For the text-containing cell, return its midpoint in (X, Y) coordinate format. 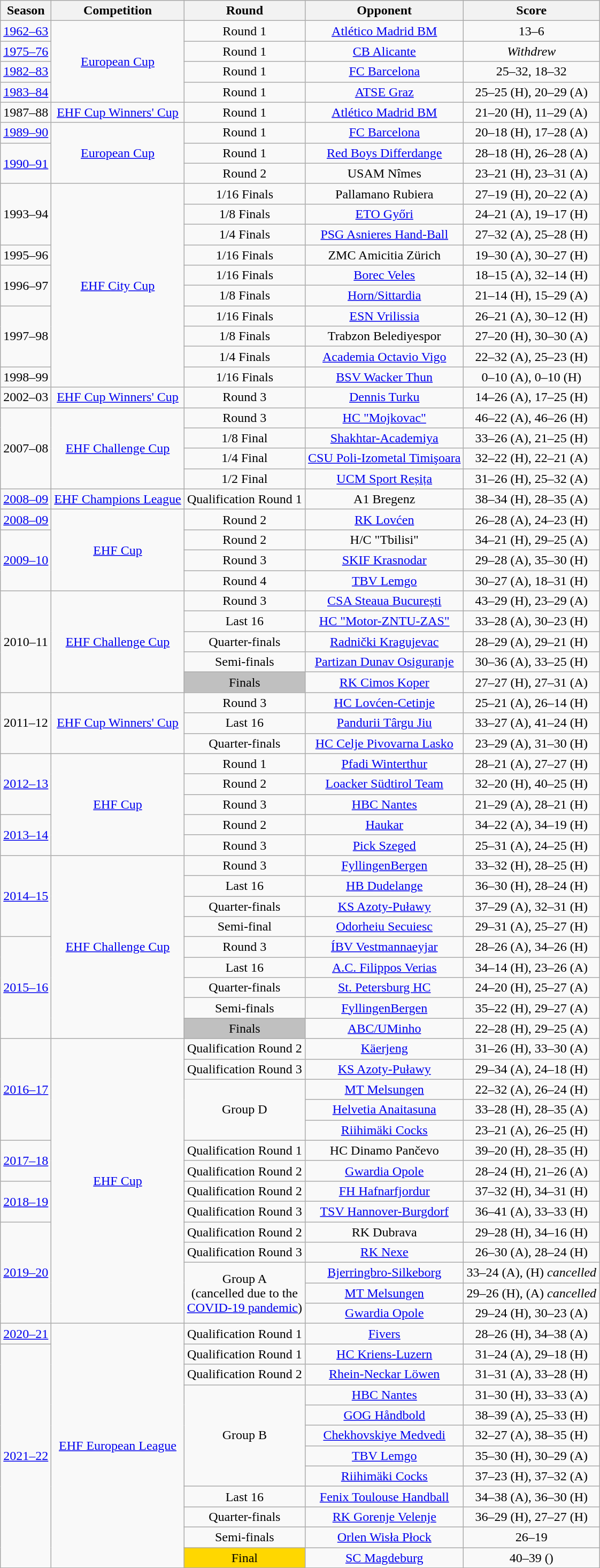
25–31 (A), 24–25 (H) (532, 845)
26–30 (A), 28–24 (H) (532, 1252)
PSG Asnieres Hand-Ball (384, 234)
29–26 (H), (A) cancelled (532, 1293)
31–31 (A), 33–28 (H) (532, 1374)
2014–15 (26, 896)
Group D (244, 1110)
1/2 Final (244, 479)
2011–12 (26, 723)
31–30 (H), 33–33 (A) (532, 1395)
27–20 (H), 30–30 (A) (532, 336)
25–32, 18–32 (532, 72)
Bjerringbro-Silkeborg (384, 1273)
34–14 (H), 23–26 (A) (532, 967)
ATSE Graz (384, 92)
29–31 (A), 25–27 (H) (532, 927)
29–24 (H), 30–23 (A) (532, 1313)
36–41 (A), 33–33 (H) (532, 1211)
HC Kriens-Luzern (384, 1354)
Chekhovskiye Medvedi (384, 1435)
Radnički Kragujevac (384, 642)
ESN Vrilissia (384, 316)
Trabzon Belediyespor (384, 336)
34–21 (H), 29–25 (A) (532, 540)
RK Nexe (384, 1252)
13–6 (532, 31)
1990–91 (26, 163)
Odorheiu Secuiesc (384, 927)
26–28 (A), 24–23 (H) (532, 519)
RK Cimos Koper (384, 682)
0–10 (A), 0–10 (H) (532, 377)
31–24 (A), 29–18 (H) (532, 1354)
TSV Hannover-Burgdorf (384, 1211)
25–25 (H), 20–29 (A) (532, 92)
28–26 (H), 34–38 (A) (532, 1334)
37–23 (H), 37–32 (A) (532, 1476)
A.C. Filippos Verias (384, 967)
RK Lovćen (384, 519)
28–24 (H), 21–26 (A) (532, 1171)
26–19 (532, 1537)
ETO Győri (384, 214)
2012–13 (26, 784)
1993–94 (26, 214)
FH Hafnarfjordur (384, 1191)
35–30 (H), 30–29 (A) (532, 1456)
27–19 (H), 20–22 (A) (532, 194)
33–27 (A), 41–24 (H) (532, 723)
31–26 (H), 25–32 (A) (532, 479)
30–27 (A), 18–31 (H) (532, 580)
35–22 (H), 29–27 (A) (532, 1008)
28–29 (A), 29–21 (H) (532, 642)
Round 4 (244, 580)
Horn/Sittardia (384, 296)
38–34 (H), 28–35 (A) (532, 499)
1996–97 (26, 286)
21–14 (H), 15–29 (A) (532, 296)
CSA Steaua București (384, 601)
2018–19 (26, 1201)
BSV Wacker Thun (384, 377)
29–34 (A), 24–18 (H) (532, 1069)
EHF European League (118, 1446)
Pandurii Târgu Jiu (384, 723)
Score (532, 11)
Red Boys Differdange (384, 153)
37–29 (A), 32–31 (H) (532, 906)
HC Celje Pivovarna Lasko (384, 743)
GOG Håndbold (384, 1415)
Opponent (384, 11)
1989–90 (26, 133)
CSU Poli-Izometal Timişoara (384, 458)
Shakhtar-Academiya (384, 438)
1998–99 (26, 377)
Semi-final (244, 927)
Rhein-Neckar Löwen (384, 1374)
27–32 (A), 25–28 (H) (532, 234)
Fenix Toulouse Handball (384, 1496)
Orlen Wisła Płock (384, 1537)
36–29 (H), 27–27 (H) (532, 1517)
26–21 (A), 30–12 (H) (532, 316)
2016–17 (26, 1089)
RK Dubrava (384, 1232)
28–18 (H), 26–28 (A) (532, 153)
1997–98 (26, 336)
31–26 (H), 33–30 (A) (532, 1049)
30–36 (A), 33–25 (H) (532, 662)
1962–63 (26, 31)
EHF Champions League (118, 499)
36–30 (H), 28–24 (H) (532, 886)
SKIF Krasnodar (384, 560)
2019–20 (26, 1272)
HC Dinamo Pančevo (384, 1150)
Fivers (384, 1334)
Pallamano Rubiera (384, 194)
46–22 (A), 46–26 (H) (532, 418)
Borec Veles (384, 275)
Competition (118, 11)
40–39 () (532, 1558)
1995–96 (26, 255)
2007–08 (26, 448)
EHF City Cup (118, 286)
Helvetia Anaitasuna (384, 1110)
St. Petersburg HC (384, 988)
Withdrew (532, 51)
2009–10 (26, 560)
HC "Motor-ZNTU-ZAS" (384, 621)
2017–18 (26, 1160)
33–32 (H), 28–25 (H) (532, 865)
33–26 (A), 21–25 (H) (532, 438)
38–39 (A), 25–33 (H) (532, 1415)
33–24 (A), (H) cancelled (532, 1273)
22–28 (H), 29–25 (A) (532, 1028)
Haukar (384, 825)
Round (244, 11)
2002–03 (26, 397)
32–22 (H), 22–21 (A) (532, 458)
A1 Bregenz (384, 499)
HC Lovćen-Cetinje (384, 703)
23–21 (H), 23–31 (A) (532, 173)
Academia Octavio Vigo (384, 357)
25–21 (A), 26–14 (H) (532, 703)
Pfadi Winterthur (384, 764)
22–32 (A), 25–23 (H) (532, 357)
34–38 (A), 36–30 (H) (532, 1496)
2020–21 (26, 1334)
20–18 (H), 17–28 (A) (532, 133)
Loacker Südtirol Team (384, 784)
18–15 (A), 32–14 (H) (532, 275)
HC "Mojkovac" (384, 418)
RK Gorenje Velenje (384, 1517)
33–28 (H), 28–35 (A) (532, 1110)
2013–14 (26, 835)
1983–84 (26, 92)
Final (244, 1558)
2021–22 (26, 1456)
Group B (244, 1435)
ÍBV Vestmannaeyjar (384, 947)
UCM Sport Reșița (384, 479)
39–20 (H), 28–35 (H) (532, 1150)
HB Dudelange (384, 886)
ABC/UMinho (384, 1028)
Season (26, 11)
1/8 Final (244, 438)
28–21 (A), 27–27 (H) (532, 764)
32–27 (A), 38–35 (H) (532, 1435)
1975–76 (26, 51)
1/4 Final (244, 458)
1987–88 (26, 112)
ZMC Amicitia Zürich (384, 255)
H/C "Tbilisi" (384, 540)
21–20 (H), 11–29 (A) (532, 112)
24–21 (A), 19–17 (H) (532, 214)
USAM Nîmes (384, 173)
19–30 (A), 30–27 (H) (532, 255)
29–28 (A), 35–30 (H) (532, 560)
2010–11 (26, 642)
32–20 (H), 40–25 (H) (532, 784)
43–29 (H), 23–29 (A) (532, 601)
Partizan Dunav Osiguranje (384, 662)
SC Magdeburg (384, 1558)
21–29 (A), 28–21 (H) (532, 804)
1982–83 (26, 72)
33–28 (A), 30–23 (H) (532, 621)
23–29 (A), 31–30 (H) (532, 743)
Käerjeng (384, 1049)
14–26 (A), 17–25 (H) (532, 397)
22–32 (A), 26–24 (H) (532, 1089)
23–21 (A), 26–25 (H) (532, 1130)
Pick Szeged (384, 845)
34–22 (A), 34–19 (H) (532, 825)
Group A(cancelled due to theCOVID-19 pandemic) (244, 1293)
2015–16 (26, 988)
28–26 (A), 34–26 (H) (532, 947)
24–20 (H), 25–27 (A) (532, 988)
37–32 (H), 34–31 (H) (532, 1191)
Dennis Turku (384, 397)
CB Alicante (384, 51)
27–27 (H), 27–31 (A) (532, 682)
29–28 (H), 34–16 (H) (532, 1232)
